Search for the cell housing the specified text and yield its (X, Y) center coordinate. 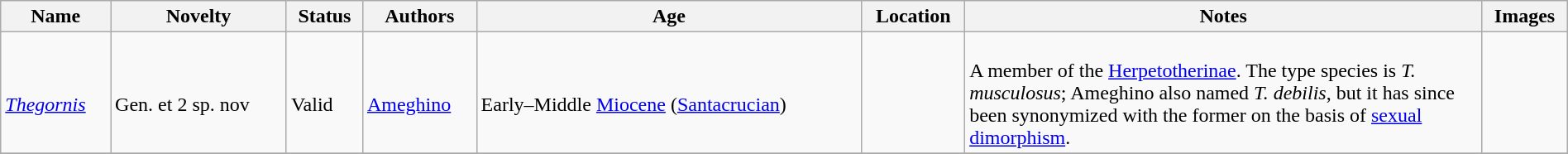
Ameghino (419, 93)
Images (1525, 17)
Novelty (198, 17)
Notes (1224, 17)
Location (913, 17)
Gen. et 2 sp. nov (198, 93)
Authors (419, 17)
Status (324, 17)
Age (669, 17)
Valid (324, 93)
Thegornis (56, 93)
Early–Middle Miocene (Santacrucian) (669, 93)
Name (56, 17)
